From the cell containing the given text, extract its center point as (x, y) coordinate. 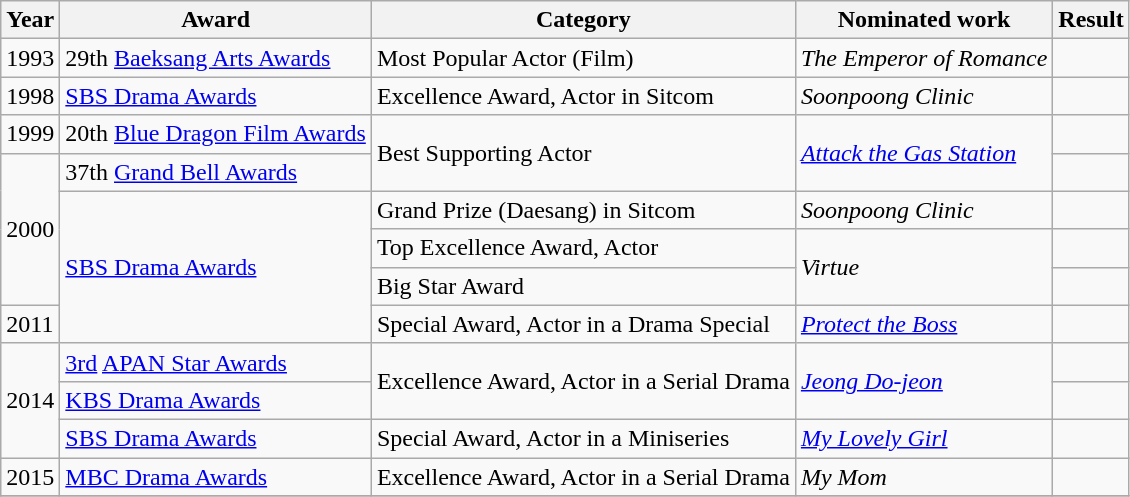
Award (216, 20)
My Lovely Girl (924, 438)
1998 (30, 96)
Best Supporting Actor (583, 153)
My Mom (924, 477)
Virtue (924, 267)
Jeong Do-jeon (924, 381)
Grand Prize (Daesang) in Sitcom (583, 210)
MBC Drama Awards (216, 477)
Top Excellence Award, Actor (583, 248)
Attack the Gas Station (924, 153)
Protect the Boss (924, 324)
3rd APAN Star Awards (216, 362)
2000 (30, 229)
2015 (30, 477)
Year (30, 20)
29th Baeksang Arts Awards (216, 58)
Result (1091, 20)
Excellence Award, Actor in Sitcom (583, 96)
1993 (30, 58)
1999 (30, 134)
Most Popular Actor (Film) (583, 58)
Big Star Award (583, 286)
2014 (30, 400)
The Emperor of Romance (924, 58)
Special Award, Actor in a Miniseries (583, 438)
Category (583, 20)
Special Award, Actor in a Drama Special (583, 324)
37th Grand Bell Awards (216, 172)
KBS Drama Awards (216, 400)
20th Blue Dragon Film Awards (216, 134)
2011 (30, 324)
Nominated work (924, 20)
